For the text-containing cell, return its midpoint in [X, Y] coordinate format. 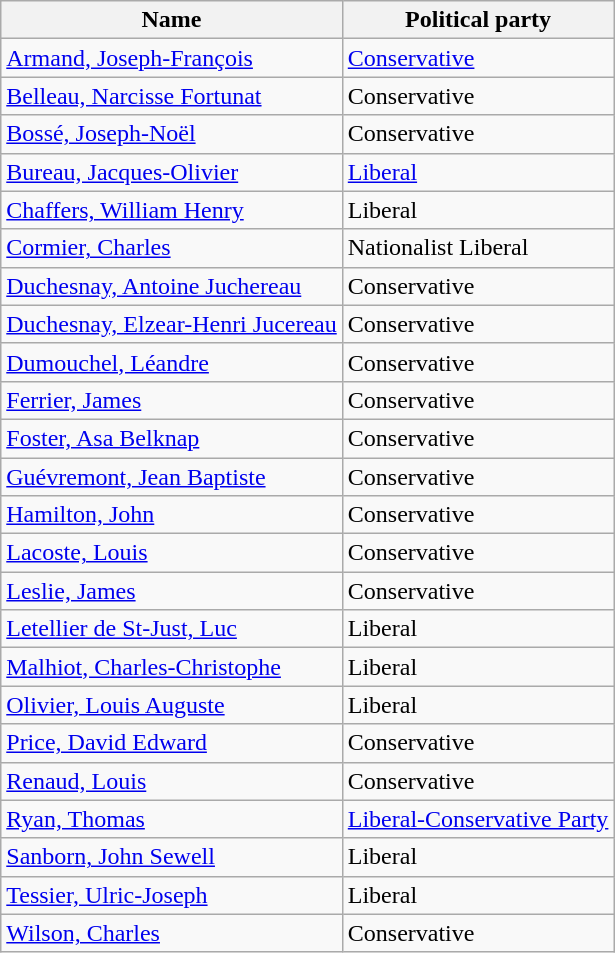
Cormier, Charles [172, 248]
Letellier de St-Just, Luc [172, 629]
Lacoste, Louis [172, 553]
Foster, Asa Belknap [172, 438]
Duchesnay, Antoine Juchereau [172, 286]
Leslie, James [172, 591]
Renaud, Louis [172, 781]
Duchesnay, Elzear-Henri Jucereau [172, 324]
Price, David Edward [172, 743]
Liberal-Conservative Party [478, 819]
Guévremont, Jean Baptiste [172, 477]
Olivier, Louis Auguste [172, 705]
Ryan, Thomas [172, 819]
Nationalist Liberal [478, 248]
Malhiot, Charles-Christophe [172, 667]
Chaffers, William Henry [172, 210]
Political party [478, 20]
Wilson, Charles [172, 933]
Dumouchel, Léandre [172, 362]
Tessier, Ulric-Joseph [172, 895]
Sanborn, John Sewell [172, 857]
Armand, Joseph-François [172, 58]
Name [172, 20]
Hamilton, John [172, 515]
Bossé, Joseph-Noël [172, 134]
Belleau, Narcisse Fortunat [172, 96]
Bureau, Jacques-Olivier [172, 172]
Ferrier, James [172, 400]
